Determine the (X, Y) coordinate at the center of the cell enclosing the given text.  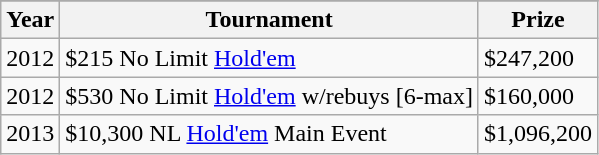
Tournament (270, 20)
2013 (30, 134)
Year (30, 20)
$1,096,200 (538, 134)
$530 No Limit Hold'em w/rebuys [6-max] (270, 96)
Prize (538, 20)
$247,200 (538, 58)
$10,300 NL Hold'em Main Event (270, 134)
$215 No Limit Hold'em (270, 58)
$160,000 (538, 96)
